Output the (x, y) coordinate of the center of the cell containing the given text.  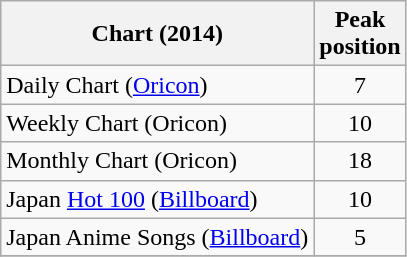
Japan Anime Songs (Billboard) (158, 237)
Weekly Chart (Oricon) (158, 123)
5 (360, 237)
Daily Chart (Oricon) (158, 85)
Monthly Chart (Oricon) (158, 161)
7 (360, 85)
Chart (2014) (158, 34)
Japan Hot 100 (Billboard) (158, 199)
18 (360, 161)
Peakposition (360, 34)
